Locate the cell with the specified text and output its [X, Y] center coordinate. 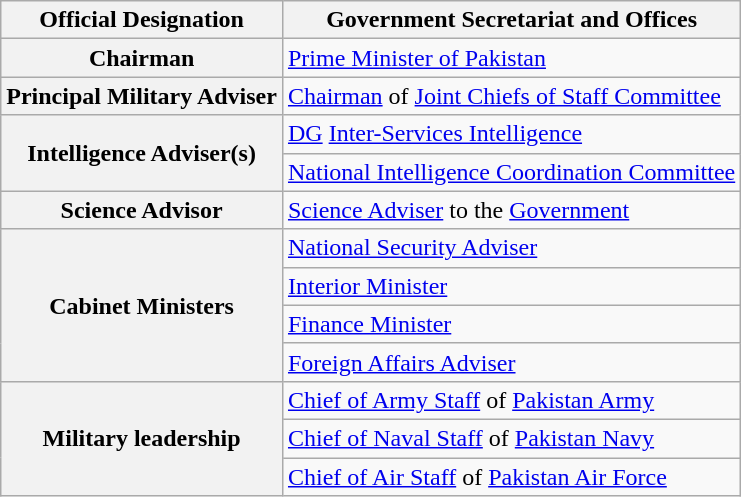
Foreign Affairs Adviser [511, 362]
Science Advisor [142, 210]
Chairman of Joint Chiefs of Staff Committee [511, 96]
Chief of Air Staff of Pakistan Air Force [511, 477]
Science Adviser to the Government [511, 210]
Principal Military Adviser [142, 96]
Interior Minister [511, 286]
Chief of Army Staff of Pakistan Army [511, 400]
Military leadership [142, 438]
Government Secretariat and Offices [511, 20]
Chairman [142, 58]
Chief of Naval Staff of Pakistan Navy [511, 438]
Official Designation [142, 20]
National Intelligence Coordination Committee [511, 172]
Finance Minister [511, 324]
Cabinet Ministers [142, 305]
Prime Minister of Pakistan [511, 58]
DG Inter-Services Intelligence [511, 134]
Intelligence Adviser(s) [142, 153]
National Security Adviser [511, 248]
